Detect which cell encompasses the target text, then output its [x, y] center coordinate. 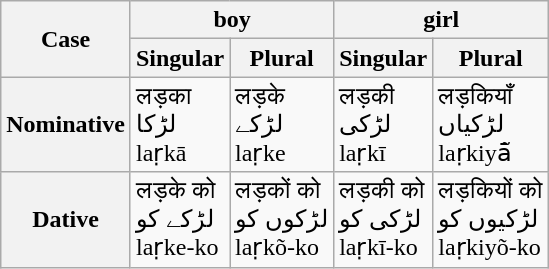
लड़की कोلڑکی کوlaṛkī-ko [384, 220]
Dative [66, 220]
Case [66, 39]
girl [442, 20]
लड़काلڑکاlaṛkā [180, 124]
boy [232, 20]
लड़केلڑکےlaṛke [282, 124]
लड़कीلڑکیlaṛkī [384, 124]
लड़कियों कोلڑکیوں کوlaṛkiyõ-ko [491, 220]
लड़के कोلڑکے کوlaṛke-ko [180, 220]
लड़कों कोلڑکوں کوlaṛkõ-ko [282, 220]
लड़कियाँلڑکیاںlaṛkiyā̃ [491, 124]
Nominative [66, 124]
